Detect which cell encompasses the target text, then output its (x, y) center coordinate. 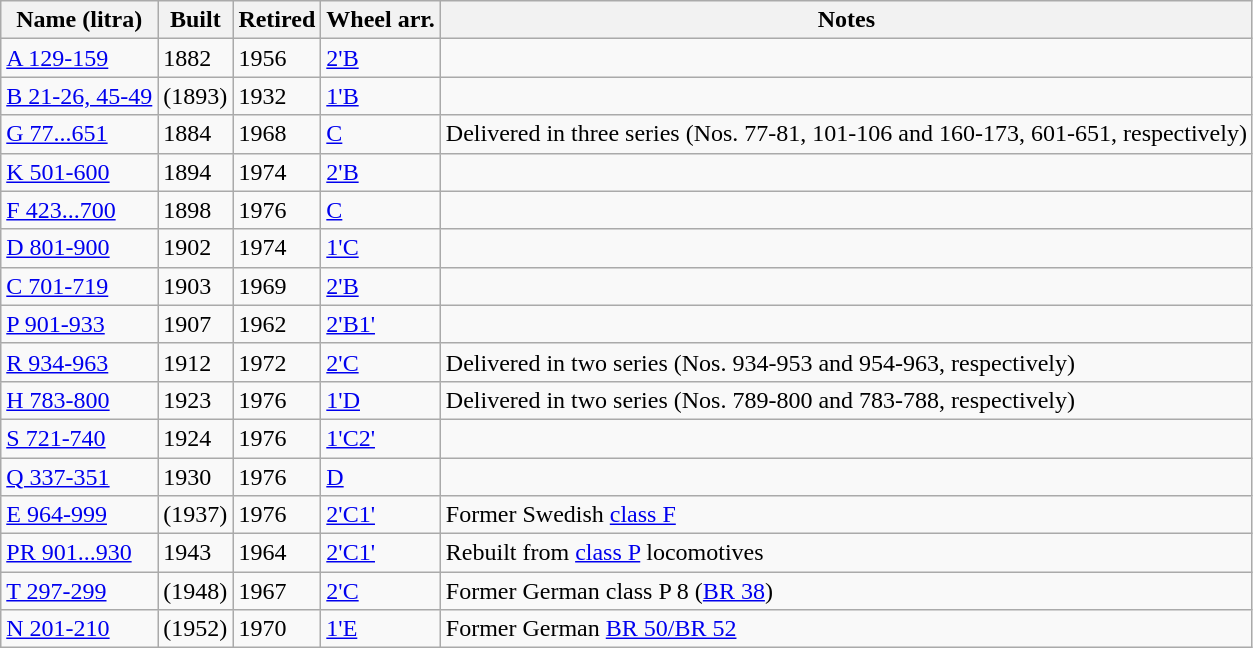
1969 (277, 286)
1'D (380, 400)
(1893) (196, 96)
Q 337-351 (80, 477)
(1952) (196, 629)
P 901-933 (80, 324)
1'C2' (380, 438)
Delivered in two series (Nos. 934-953 and 954-963, respectively) (846, 362)
T 297-299 (80, 591)
1912 (196, 362)
1924 (196, 438)
Delivered in two series (Nos. 789-800 and 783-788, respectively) (846, 400)
1962 (277, 324)
S 721-740 (80, 438)
D 801-900 (80, 248)
PR 901...930 (80, 553)
2'B1' (380, 324)
H 783-800 (80, 400)
C 701-719 (80, 286)
1932 (277, 96)
1970 (277, 629)
1923 (196, 400)
1967 (277, 591)
D (380, 477)
1972 (277, 362)
1943 (196, 553)
B 21-26, 45-49 (80, 96)
Delivered in three series (Nos. 77-81, 101-106 and 160-173, 601-651, respectively) (846, 134)
1903 (196, 286)
1964 (277, 553)
G 77...651 (80, 134)
E 964-999 (80, 515)
(1937) (196, 515)
1907 (196, 324)
1930 (196, 477)
Former Swedish class F (846, 515)
1898 (196, 210)
Name (litra) (80, 20)
K 501-600 (80, 172)
R 934-963 (80, 362)
1884 (196, 134)
1'C (380, 248)
Wheel arr. (380, 20)
Former German class P 8 (BR 38) (846, 591)
1902 (196, 248)
A 129-159 (80, 58)
1956 (277, 58)
Rebuilt from class P locomotives (846, 553)
F 423...700 (80, 210)
Former German BR 50/BR 52 (846, 629)
(1948) (196, 591)
Retired (277, 20)
N 201-210 (80, 629)
1'E (380, 629)
Built (196, 20)
1894 (196, 172)
Notes (846, 20)
1882 (196, 58)
1'B (380, 96)
1968 (277, 134)
